For the text-containing cell, return its midpoint in [X, Y] coordinate format. 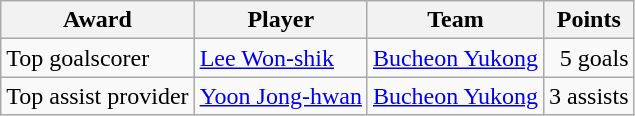
Points [589, 20]
Top goalscorer [98, 58]
5 goals [589, 58]
Team [455, 20]
3 assists [589, 96]
Top assist provider [98, 96]
Award [98, 20]
Yoon Jong-hwan [280, 96]
Lee Won-shik [280, 58]
Player [280, 20]
